Determine the (x, y) coordinate at the center of the cell enclosing the given text.  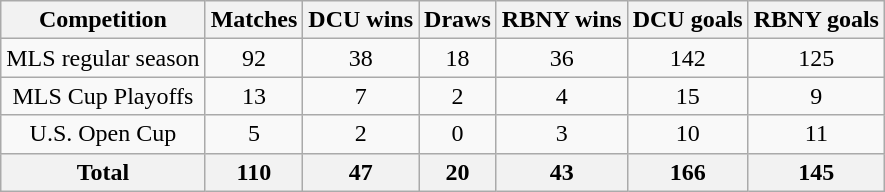
11 (816, 134)
142 (688, 58)
DCU goals (688, 20)
4 (562, 96)
U.S. Open Cup (103, 134)
3 (562, 134)
DCU wins (361, 20)
Total (103, 172)
MLS Cup Playoffs (103, 96)
13 (254, 96)
43 (562, 172)
Draws (458, 20)
7 (361, 96)
38 (361, 58)
15 (688, 96)
125 (816, 58)
Matches (254, 20)
RBNY wins (562, 20)
47 (361, 172)
0 (458, 134)
10 (688, 134)
RBNY goals (816, 20)
20 (458, 172)
145 (816, 172)
MLS regular season (103, 58)
166 (688, 172)
9 (816, 96)
18 (458, 58)
110 (254, 172)
Competition (103, 20)
36 (562, 58)
5 (254, 134)
92 (254, 58)
